Search for the cell housing the specified text and yield its (X, Y) center coordinate. 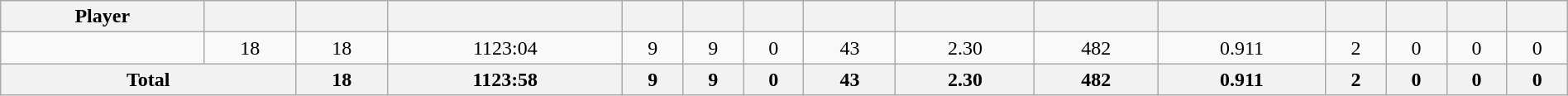
1123:04 (505, 48)
Total (149, 79)
Player (103, 17)
1123:58 (505, 79)
